Determine the [X, Y] coordinate at the center of the cell enclosing the given text.  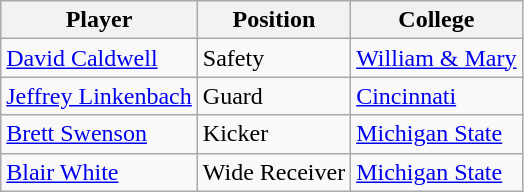
Kicker [274, 134]
Position [274, 20]
Cincinnati [436, 96]
Jeffrey Linkenbach [100, 96]
William & Mary [436, 58]
Brett Swenson [100, 134]
Blair White [100, 172]
Safety [274, 58]
David Caldwell [100, 58]
Wide Receiver [274, 172]
College [436, 20]
Player [100, 20]
Guard [274, 96]
